Identify which cell holds the provided text, then report its [X, Y] central coordinate. 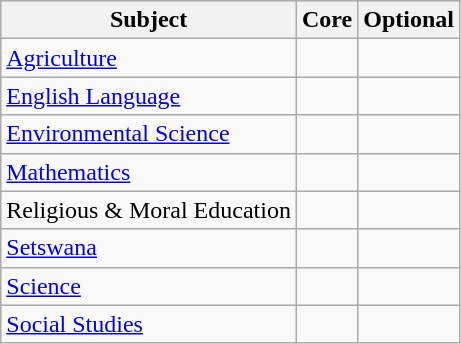
Environmental Science [149, 134]
Religious & Moral Education [149, 210]
Agriculture [149, 58]
Setswana [149, 248]
Social Studies [149, 324]
English Language [149, 96]
Science [149, 286]
Subject [149, 20]
Optional [409, 20]
Core [326, 20]
Mathematics [149, 172]
